From the cell containing the given text, extract its center point as (X, Y) coordinate. 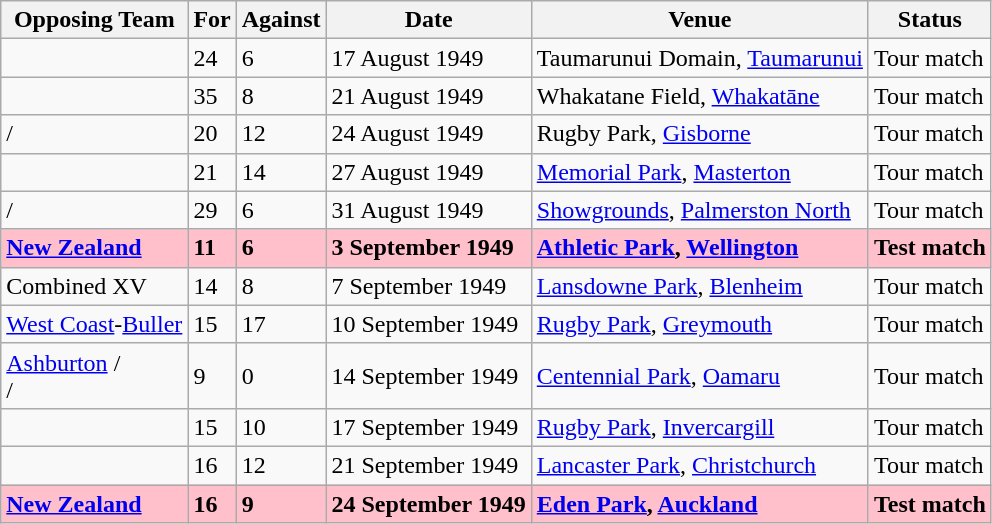
Ashburton / / (94, 376)
Opposing Team (94, 20)
Memorial Park, Masterton (700, 172)
7 September 1949 (428, 286)
20 (212, 134)
24 August 1949 (428, 134)
Showgrounds, Palmerston North (700, 210)
Venue (700, 20)
West Coast-Buller (94, 324)
Combined XV (94, 286)
24 September 1949 (428, 503)
21 (212, 172)
35 (212, 96)
Against (281, 20)
17 August 1949 (428, 58)
Centennial Park, Oamaru (700, 376)
10 (281, 427)
3 September 1949 (428, 248)
14 September 1949 (428, 376)
24 (212, 58)
Status (930, 20)
29 (212, 210)
Athletic Park, Wellington (700, 248)
Rugby Park, Greymouth (700, 324)
27 August 1949 (428, 172)
Rugby Park, Invercargill (700, 427)
Lansdowne Park, Blenheim (700, 286)
Whakatane Field, Whakatāne (700, 96)
For (212, 20)
Date (428, 20)
Eden Park, Auckland (700, 503)
17 September 1949 (428, 427)
Lancaster Park, Christchurch (700, 465)
17 (281, 324)
10 September 1949 (428, 324)
0 (281, 376)
Rugby Park, Gisborne (700, 134)
11 (212, 248)
21 September 1949 (428, 465)
Taumarunui Domain, Taumarunui (700, 58)
31 August 1949 (428, 210)
21 August 1949 (428, 96)
